Output the [x, y] coordinate of the center of the cell containing the given text.  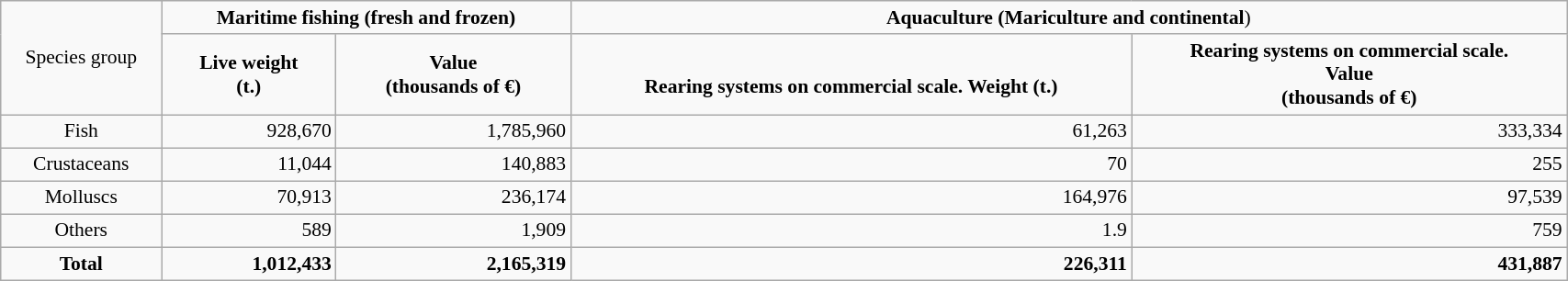
1,012,433 [249, 264]
236,174 [454, 197]
Species group [81, 58]
70 [851, 164]
1,785,960 [454, 131]
Others [81, 230]
70,913 [249, 197]
589 [249, 230]
Crustaceans [81, 164]
431,887 [1349, 264]
11,044 [249, 164]
1.9 [851, 230]
333,334 [1349, 131]
97,539 [1349, 197]
226,311 [851, 264]
140,883 [454, 164]
Total [81, 264]
2,165,319 [454, 264]
Live weight(t.) [249, 74]
Fish [81, 131]
61,263 [851, 131]
928,670 [249, 131]
Rearing systems on commercial scale.Value(thousands of €) [1349, 74]
1,909 [454, 230]
Aquaculture (Mariculture and continental) [1069, 17]
Maritime fishing (fresh and frozen) [366, 17]
164,976 [851, 197]
255 [1349, 164]
Rearing systems on commercial scale. Weight (t.) [851, 74]
759 [1349, 230]
Molluscs [81, 197]
Value(thousands of €) [454, 74]
